Provide the [X, Y] coordinate of the cell's center where the given text is located.  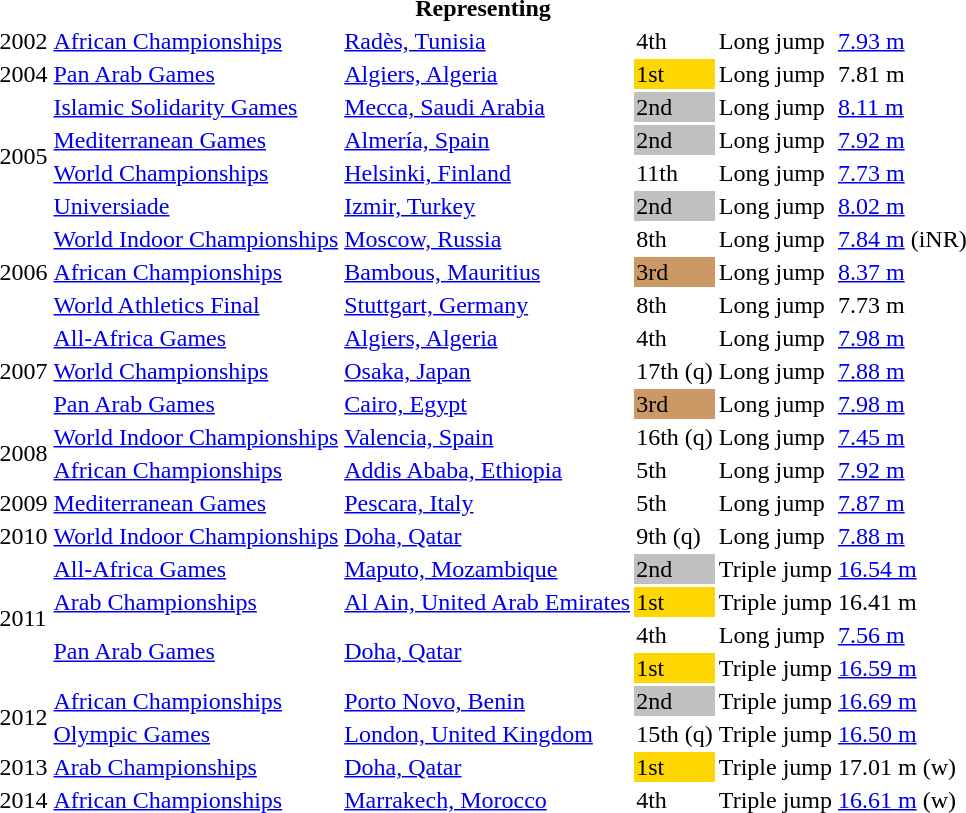
Almería, Spain [488, 140]
17th (q) [675, 371]
Helsinki, Finland [488, 173]
Stuttgart, Germany [488, 305]
Pescara, Italy [488, 503]
Cairo, Egypt [488, 404]
Maputo, Mozambique [488, 569]
15th (q) [675, 734]
Valencia, Spain [488, 437]
Mecca, Saudi Arabia [488, 107]
Olympic Games [196, 734]
9th (q) [675, 536]
Radès, Tunisia [488, 41]
Bambous, Mauritius [488, 272]
Addis Ababa, Ethiopia [488, 470]
Islamic Solidarity Games [196, 107]
Universiade [196, 206]
16th (q) [675, 437]
London, United Kingdom [488, 734]
Izmir, Turkey [488, 206]
World Athletics Final [196, 305]
Porto Novo, Benin [488, 701]
Moscow, Russia [488, 239]
Al Ain, United Arab Emirates [488, 602]
11th [675, 173]
Osaka, Japan [488, 371]
